Extract the (X, Y) coordinate from the center of the cell holding the provided text.  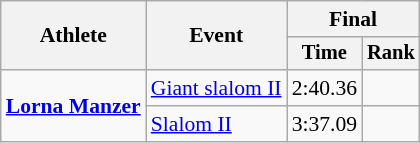
Athlete (74, 36)
2:40.36 (324, 88)
Slalom II (216, 124)
3:37.09 (324, 124)
Rank (391, 54)
Lorna Manzer (74, 106)
Giant slalom II (216, 88)
Time (324, 54)
Event (216, 36)
Final (354, 19)
